From the cell containing the given text, extract its center point as (X, Y) coordinate. 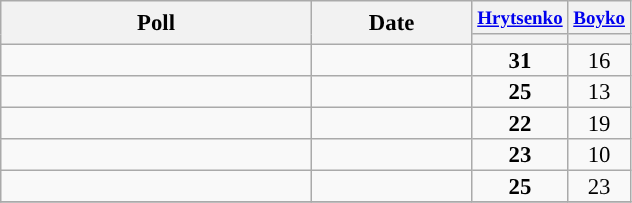
16 (599, 61)
19 (599, 124)
13 (599, 92)
22 (520, 124)
Boyko (599, 18)
31 (520, 61)
10 (599, 155)
Poll (156, 23)
Hrytsenko (520, 18)
Date (392, 23)
